Search for the cell housing the specified text and yield its (x, y) center coordinate. 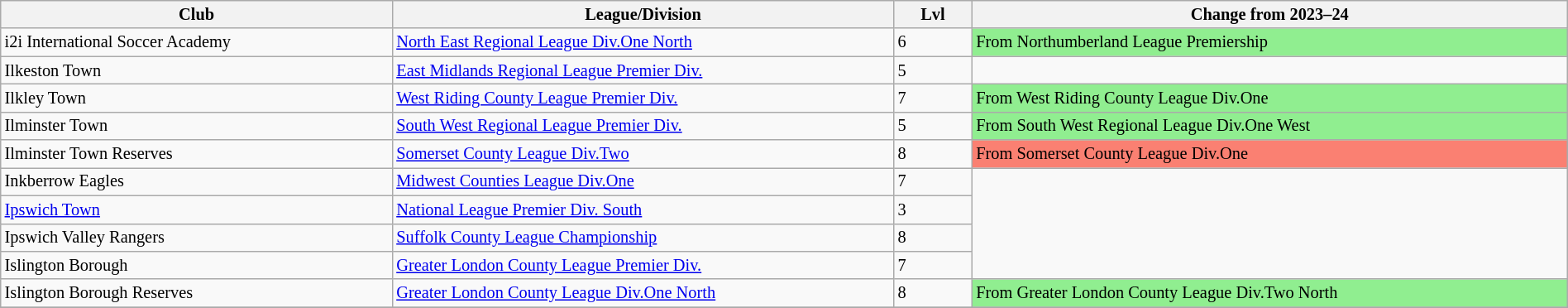
West Riding County League Premier Div. (643, 98)
6 (933, 42)
From Northumberland League Premiership (1269, 42)
Suffolk County League Championship (643, 238)
Ilminster Town (197, 126)
Ipswich Valley Rangers (197, 238)
Islington Borough Reserves (197, 293)
Lvl (933, 14)
Ilkeston Town (197, 70)
Ipswich Town (197, 209)
3 (933, 209)
From Greater London County League Div.Two North (1269, 293)
From West Riding County League Div.One (1269, 98)
Club (197, 14)
Inkberrow Eagles (197, 181)
Greater London County League Premier Div. (643, 265)
Ilminster Town Reserves (197, 154)
National League Premier Div. South (643, 209)
Change from 2023–24 (1269, 14)
Greater London County League Div.One North (643, 293)
East Midlands Regional League Premier Div. (643, 70)
League/Division (643, 14)
From Somerset County League Div.One (1269, 154)
North East Regional League Div.One North (643, 42)
Islington Borough (197, 265)
From South West Regional League Div.One West (1269, 126)
South West Regional League Premier Div. (643, 126)
Ilkley Town (197, 98)
Midwest Counties League Div.One (643, 181)
Somerset County League Div.Two (643, 154)
i2i International Soccer Academy (197, 42)
